Pinpoint the cell where the given text exists, returning its (X, Y) midpoint coordinate. 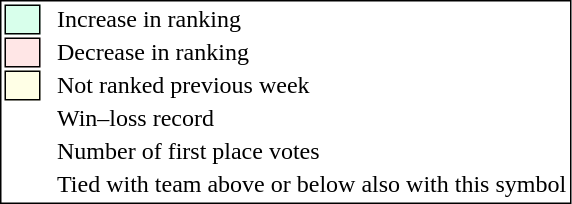
Decrease in ranking (312, 53)
Not ranked previous week (312, 85)
Number of first place votes (312, 151)
Win–loss record (312, 119)
Increase in ranking (312, 19)
Tied with team above or below also with this symbol (312, 185)
